Search for the cell housing the specified text and yield its (x, y) center coordinate. 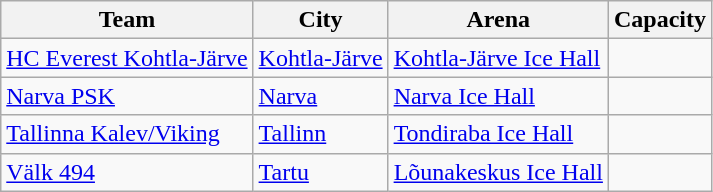
Tartu (320, 172)
City (320, 20)
Narva Ice Hall (498, 96)
HC Everest Kohtla-Järve (127, 58)
Tallinn (320, 134)
Kohtla-Järve (320, 58)
Capacity (660, 20)
Tallinna Kalev/Viking (127, 134)
Narva (320, 96)
Lõunakeskus Ice Hall (498, 172)
Narva PSK (127, 96)
Tondiraba Ice Hall (498, 134)
Team (127, 20)
Välk 494 (127, 172)
Arena (498, 20)
Kohtla-Järve Ice Hall (498, 58)
